Output the [X, Y] coordinate of the center of the cell containing the given text.  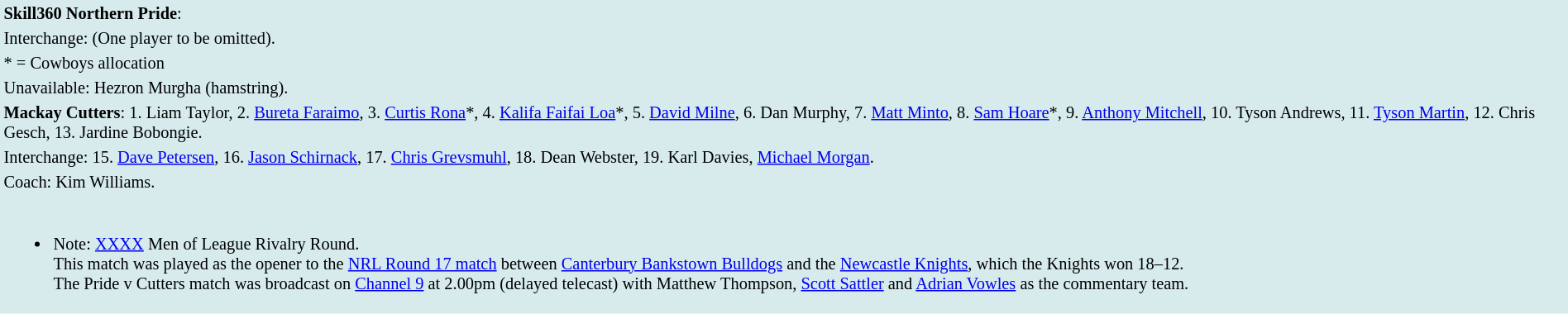
Coach: Kim Williams. [784, 182]
Skill360 Northern Pride: [784, 13]
Unavailable: Hezron Murgha (hamstring). [784, 88]
Interchange: (One player to be omitted). [784, 38]
* = Cowboys allocation [784, 63]
Interchange: 15. Dave Petersen, 16. Jason Schirnack, 17. Chris Grevsmuhl, 18. Dean Webster, 19. Karl Davies, Michael Morgan. [784, 157]
